Pinpoint the cell where the given text exists, returning its (x, y) midpoint coordinate. 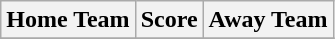
Score (169, 20)
Home Team (68, 20)
Away Team (268, 20)
